Identify which cell holds the provided text, then report its [x, y] central coordinate. 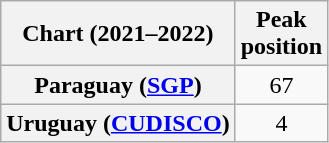
4 [281, 123]
Chart (2021–2022) [118, 34]
Paraguay (SGP) [118, 85]
67 [281, 85]
Peakposition [281, 34]
Uruguay (CUDISCO) [118, 123]
